Capture the cell that displays the provided text and extract its [x, y] central coordinate. 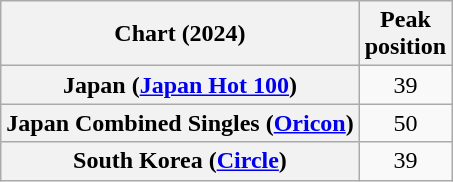
Japan Combined Singles (Oricon) [180, 123]
Chart (2024) [180, 34]
Japan (Japan Hot 100) [180, 85]
Peakposition [405, 34]
50 [405, 123]
South Korea (Circle) [180, 161]
